Output the (x, y) coordinate of the center of the cell containing the given text.  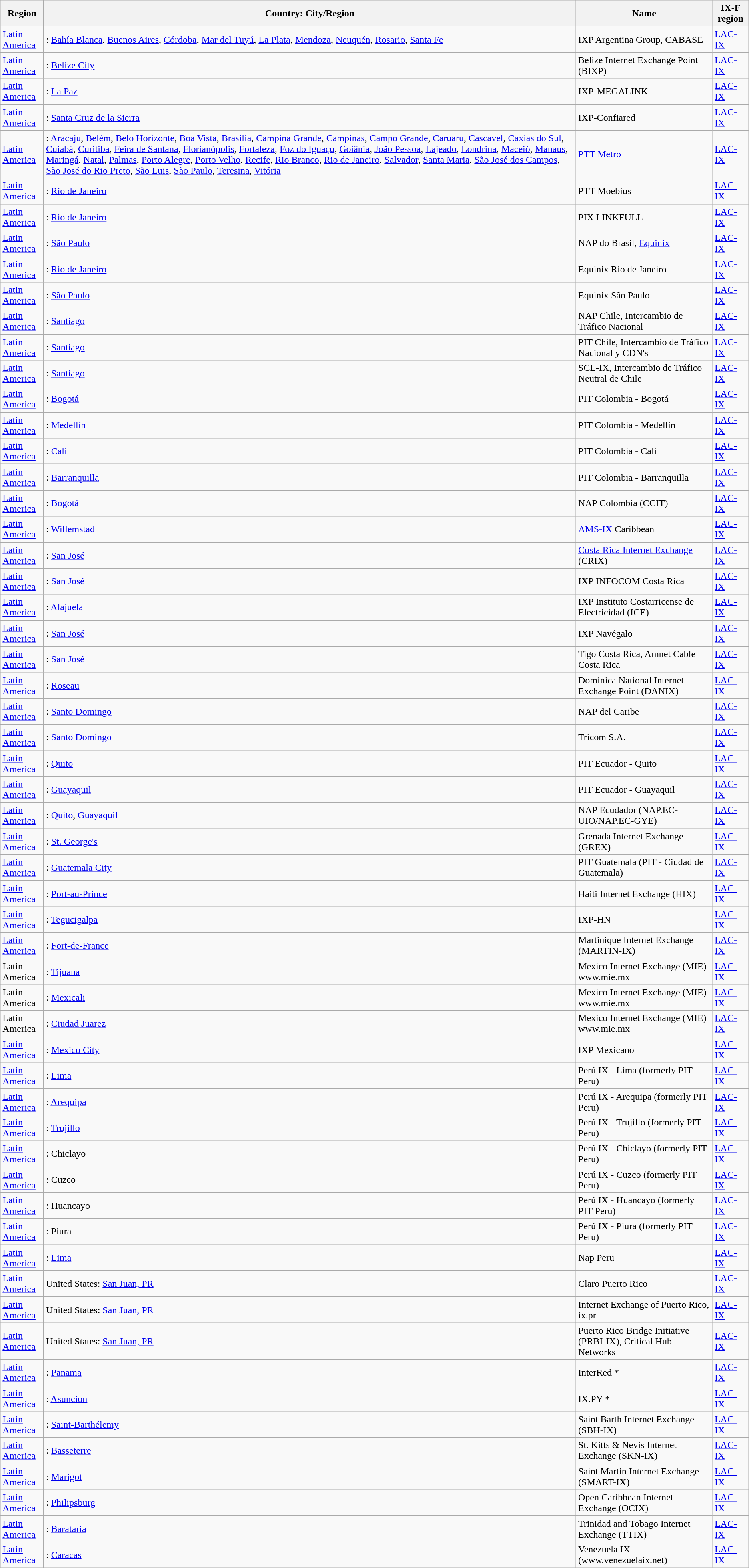
: Philipsburg (310, 1503)
PTT Metro (644, 154)
Perú IX - Lima (formerly PIT Peru) (644, 1076)
Region (22, 14)
: St. George's (310, 841)
: Fort-de-France (310, 945)
NAP Chile, Intercambio de Tráfico Nacional (644, 321)
Perú IX - Arequipa (formerly PIT Peru) (644, 1101)
IXP Navégalo (644, 633)
Nap Peru (644, 1258)
Puerto Rico Bridge Initiative (PRBI-IX), Critical Hub Networks (644, 1341)
Open Caribbean Internet Exchange (OCIX) (644, 1503)
: Bahía Blanca, Buenos Aires, Córdoba, Mar del Tuyú, La Plata, Mendoza, Neuquén, Rosario, Santa Fe (310, 39)
: Belize City (310, 66)
Perú IX - Trujillo (formerly PIT Peru) (644, 1128)
IXP Mexicano (644, 1049)
Name (644, 14)
Internet Exchange of Puerto Rico, ix.pr (644, 1310)
: Barranquilla (310, 477)
IXP-MEGALINK (644, 91)
: Arequipa (310, 1101)
: Basseterre (310, 1451)
PIT Ecuador - Quito (644, 763)
PTT Moebius (644, 191)
: Willemstad (310, 529)
AMS-IX Caribbean (644, 529)
Tigo Costa Rica, Amnet Cable Costa Rica (644, 659)
Claro Puerto Rico (644, 1284)
: Caracas (310, 1555)
: Mexico City (310, 1049)
Saint Martin Internet Exchange (SMART-IX) (644, 1476)
Equinix São Paulo (644, 295)
NAP Colombia (CCIT) (644, 503)
: Quito, Guayaquil (310, 816)
IXP Instituto Costarricense de Electricidad (ICE) (644, 607)
: La Paz (310, 91)
Martinique Internet Exchange (MARTIN-IX) (644, 945)
: Tegucigalpa (310, 920)
: Panama (310, 1372)
: Chiclayo (310, 1153)
: Guayaquil (310, 789)
Perú IX - Piura (formerly PIT Peru) (644, 1232)
: Alajuela (310, 607)
IXP-Confiared (644, 118)
IXP Argentina Group, CABASE (644, 39)
: Huancayo (310, 1206)
Perú IX - Cuzco (formerly PIT Peru) (644, 1180)
: Piura (310, 1232)
: Marigot (310, 1476)
Tricom S.A. (644, 737)
NAP do Brasil, Equinix (644, 243)
IX.PY * (644, 1399)
IXP-HN (644, 920)
Belize Internet Exchange Point (BIXP) (644, 66)
Equinix Rio de Janeiro (644, 269)
Grenada Internet Exchange (GREX) (644, 841)
Country: City/Region (310, 14)
Haiti Internet Exchange (HIX) (644, 893)
PIX LINKFULL (644, 217)
: Guatemala City (310, 868)
: Ciudad Juarez (310, 1024)
: Saint-Barthélemy (310, 1424)
: Medellín (310, 425)
PIT Ecuador - Guayaquil (644, 789)
PIT Colombia - Bogotá (644, 399)
Saint Barth Internet Exchange (SBH-IX) (644, 1424)
InterRed * (644, 1372)
St. Kitts & Nevis Internet Exchange (SKN-IX) (644, 1451)
: Mexicali (310, 997)
PIT Colombia - Medellín (644, 425)
IXP INFOCOM Costa Rica (644, 581)
NAP Ecudador (NAP.EC-UIO/NAP.EC-GYE) (644, 816)
: Cali (310, 451)
Trinidad and Tobago Internet Exchange (TTIX) (644, 1528)
: Barataria (310, 1528)
PIT Chile, Intercambio de Tráfico Nacional y CDN's (644, 347)
: Quito (310, 763)
: Tijuana (310, 972)
Dominica National Internet Exchange Point (DANIX) (644, 685)
PIT Guatemala (PIT - Ciudad de Guatemala) (644, 868)
: Asuncion (310, 1399)
PIT Colombia - Cali (644, 451)
Costa Rica Internet Exchange (CRIX) (644, 555)
NAP del Caribe (644, 711)
: Roseau (310, 685)
Perú IX - Huancayo (formerly PIT Peru) (644, 1206)
PIT Colombia - Barranquilla (644, 477)
Perú IX - Chiclayo (formerly PIT Peru) (644, 1153)
: Port-au-Prince (310, 893)
IX-F region (731, 14)
Venezuela IX (www.venezuelaix.net) (644, 1555)
SCL-IX, Intercambio de Tráfico Neutral de Chile (644, 374)
: Trujillo (310, 1128)
: Cuzco (310, 1180)
: Santa Cruz de la Sierra (310, 118)
